Extract the [X, Y] coordinate from the center of the cell holding the provided text.  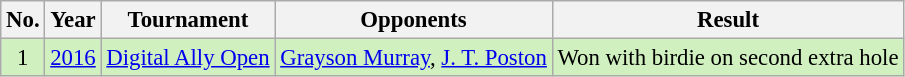
2016 [73, 58]
Year [73, 20]
Grayson Murray, J. T. Poston [414, 58]
1 [23, 58]
Digital Ally Open [188, 58]
Result [728, 20]
Opponents [414, 20]
Won with birdie on second extra hole [728, 58]
Tournament [188, 20]
No. [23, 20]
